Pinpoint the cell where the given text exists, returning its (X, Y) midpoint coordinate. 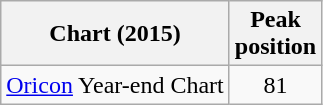
Peakposition (275, 34)
Oricon Year-end Chart (116, 85)
81 (275, 85)
Chart (2015) (116, 34)
